Identify which cell holds the provided text, then report its (x, y) central coordinate. 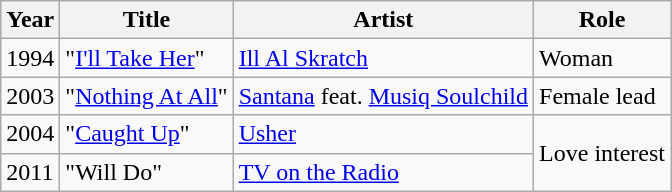
Artist (383, 20)
Ill Al Skratch (383, 58)
2011 (30, 172)
Usher (383, 134)
"Caught Up" (146, 134)
Santana feat. Musiq Soulchild (383, 96)
Role (602, 20)
"I'll Take Her" (146, 58)
2004 (30, 134)
Love interest (602, 153)
Year (30, 20)
TV on the Radio (383, 172)
2003 (30, 96)
Title (146, 20)
"Nothing At All" (146, 96)
1994 (30, 58)
Woman (602, 58)
Female lead (602, 96)
"Will Do" (146, 172)
